Locate the cell with the specified text and output its [X, Y] center coordinate. 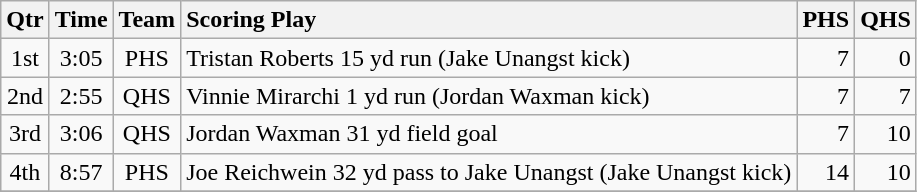
4th [25, 172]
14 [826, 172]
3rd [25, 134]
3:05 [81, 58]
Joe Reichwein 32 yd pass to Jake Unangst (Jake Unangst kick) [489, 172]
Qtr [25, 20]
2:55 [81, 96]
Jordan Waxman 31 yd field goal [489, 134]
Time [81, 20]
1st [25, 58]
Scoring Play [489, 20]
Vinnie Mirarchi 1 yd run (Jordan Waxman kick) [489, 96]
8:57 [81, 172]
3:06 [81, 134]
Team [147, 20]
2nd [25, 96]
Tristan Roberts 15 yd run (Jake Unangst kick) [489, 58]
0 [886, 58]
